Scan for the cell matching the given text and deliver its [X, Y] coordinate at center. 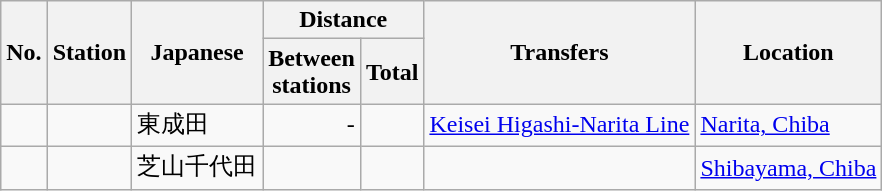
東成田 [198, 126]
Betweenstations [312, 72]
Transfers [560, 52]
Keisei Higashi-Narita Line [560, 126]
Station [89, 52]
芝山千代田 [198, 168]
Narita, Chiba [788, 126]
Total [392, 72]
Japanese [198, 52]
Shibayama, Chiba [788, 168]
No. [24, 52]
Distance [344, 20]
- [312, 126]
Location [788, 52]
